Pinpoint the cell where the given text exists, returning its [x, y] midpoint coordinate. 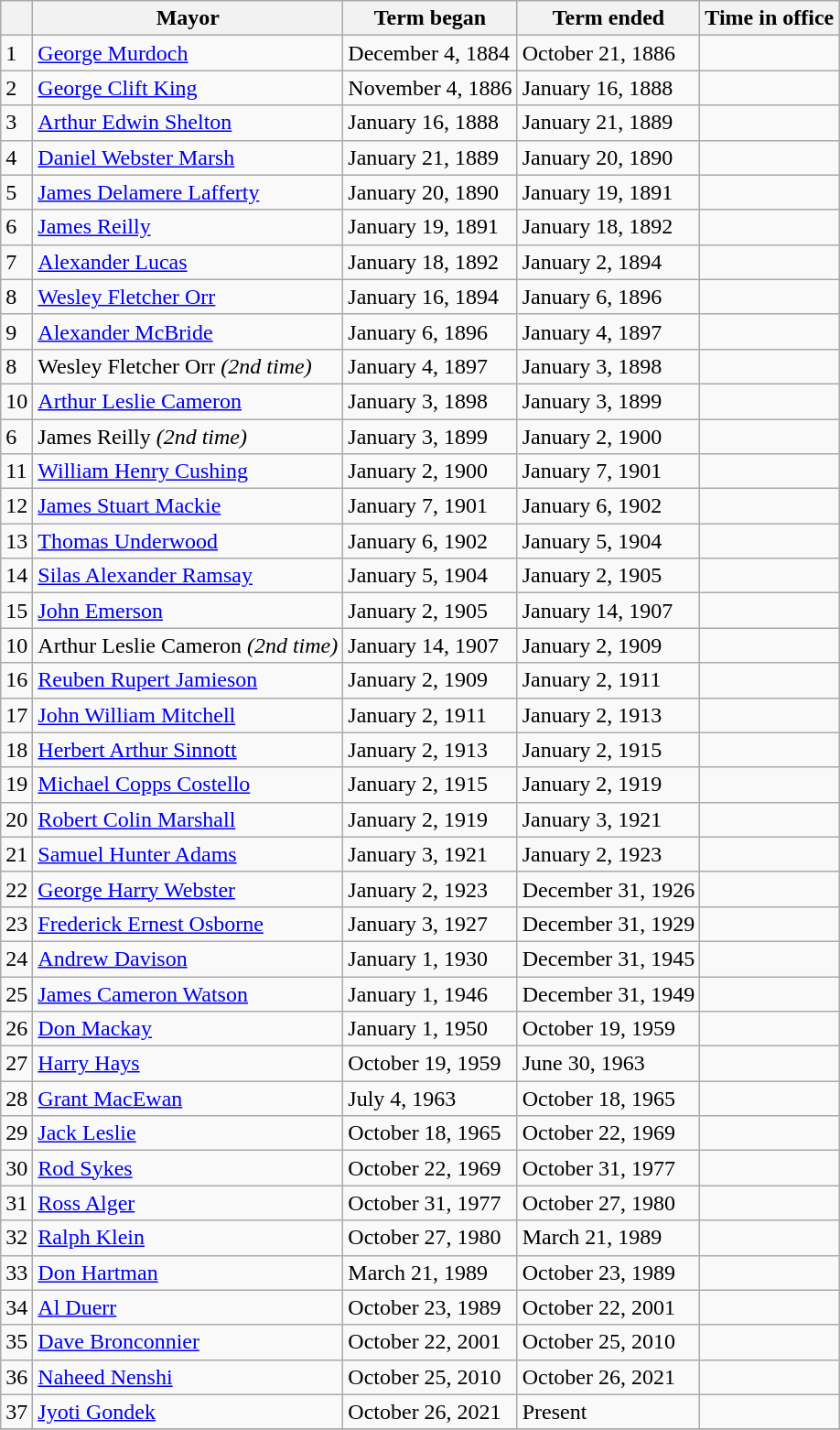
January 16, 1894 [430, 297]
25 [16, 993]
27 [16, 1064]
Harry Hays [188, 1064]
Arthur Leslie Cameron [188, 401]
18 [16, 750]
Daniel Webster Marsh [188, 157]
Robert Colin Marshall [188, 819]
2 [16, 88]
12 [16, 506]
Don Hartman [188, 1273]
Ralph Klein [188, 1238]
28 [16, 1099]
Naheed Nenshi [188, 1377]
Ross Alger [188, 1203]
Arthur Leslie Cameron (2nd time) [188, 645]
31 [16, 1203]
1 [16, 53]
December 31, 1929 [608, 924]
Don Mackay [188, 1029]
21 [16, 854]
January 1, 1946 [430, 993]
George Clift King [188, 88]
22 [16, 889]
James Reilly (2nd time) [188, 437]
January 3, 1927 [430, 924]
John William Mitchell [188, 715]
January 1, 1950 [430, 1029]
James Cameron Watson [188, 993]
19 [16, 785]
20 [16, 819]
Arthur Edwin Shelton [188, 123]
13 [16, 541]
Mayor [188, 18]
December 31, 1926 [608, 889]
Michael Copps Costello [188, 785]
30 [16, 1168]
32 [16, 1238]
Wesley Fletcher Orr (2nd time) [188, 366]
January 1, 1930 [430, 959]
5 [16, 192]
15 [16, 611]
23 [16, 924]
Present [608, 1412]
Time in office [770, 18]
Grant MacEwan [188, 1099]
Samuel Hunter Adams [188, 854]
James Delamere Lafferty [188, 192]
3 [16, 123]
34 [16, 1307]
24 [16, 959]
9 [16, 331]
33 [16, 1273]
Jack Leslie [188, 1133]
Herbert Arthur Sinnott [188, 750]
Reuben Rupert Jamieson [188, 680]
James Reilly [188, 227]
Jyoti Gondek [188, 1412]
James Stuart Mackie [188, 506]
Alexander McBride [188, 331]
36 [16, 1377]
Wesley Fletcher Orr [188, 297]
Al Duerr [188, 1307]
11 [16, 471]
John Emerson [188, 611]
Alexander Lucas [188, 262]
December 31, 1949 [608, 993]
Term began [430, 18]
29 [16, 1133]
Silas Alexander Ramsay [188, 576]
George Murdoch [188, 53]
George Harry Webster [188, 889]
Rod Sykes [188, 1168]
37 [16, 1412]
16 [16, 680]
Thomas Underwood [188, 541]
July 4, 1963 [430, 1099]
January 2, 1894 [608, 262]
26 [16, 1029]
June 30, 1963 [608, 1064]
December 31, 1945 [608, 959]
Dave Bronconnier [188, 1342]
35 [16, 1342]
November 4, 1886 [430, 88]
William Henry Cushing [188, 471]
December 4, 1884 [430, 53]
17 [16, 715]
Frederick Ernest Osborne [188, 924]
7 [16, 262]
Andrew Davison [188, 959]
4 [16, 157]
14 [16, 576]
October 21, 1886 [608, 53]
Term ended [608, 18]
